Detect which cell encompasses the target text, then output its [X, Y] center coordinate. 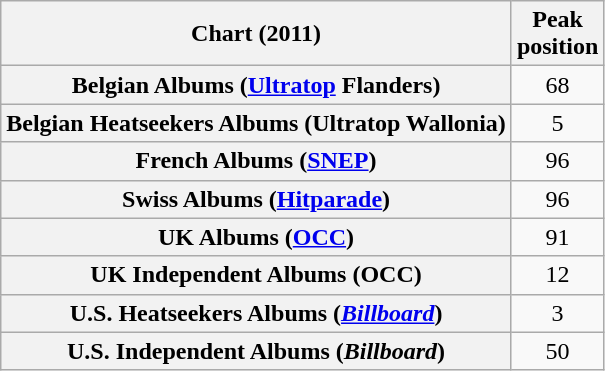
Belgian Albums (Ultratop Flanders) [256, 85]
Swiss Albums (Hitparade) [256, 199]
U.S. Independent Albums (Billboard) [256, 351]
91 [557, 237]
50 [557, 351]
UK Albums (OCC) [256, 237]
UK Independent Albums (OCC) [256, 275]
5 [557, 123]
12 [557, 275]
U.S. Heatseekers Albums (Billboard) [256, 313]
68 [557, 85]
French Albums (SNEP) [256, 161]
3 [557, 313]
Belgian Heatseekers Albums (Ultratop Wallonia) [256, 123]
Peakposition [557, 34]
Chart (2011) [256, 34]
